Capture the cell that displays the provided text and extract its [X, Y] central coordinate. 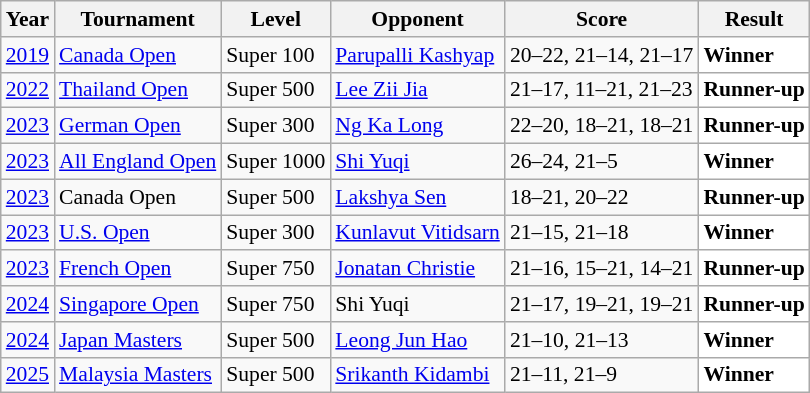
French Open [138, 269]
20–22, 21–14, 21–17 [602, 55]
2019 [28, 55]
Srikanth Kidambi [418, 375]
Year [28, 19]
Kunlavut Vitidsarn [418, 233]
Lakshya Sen [418, 197]
Ng Ka Long [418, 126]
Result [754, 19]
22–20, 18–21, 18–21 [602, 126]
21–16, 15–21, 14–21 [602, 269]
Malaysia Masters [138, 375]
Japan Masters [138, 340]
Parupalli Kashyap [418, 55]
21–10, 21–13 [602, 340]
18–21, 20–22 [602, 197]
Thailand Open [138, 90]
26–24, 21–5 [602, 162]
Singapore Open [138, 304]
Leong Jun Hao [418, 340]
21–11, 21–9 [602, 375]
Opponent [418, 19]
Level [276, 19]
Score [602, 19]
Super 1000 [276, 162]
Lee Zii Jia [418, 90]
Tournament [138, 19]
German Open [138, 126]
21–15, 21–18 [602, 233]
21–17, 11–21, 21–23 [602, 90]
2022 [28, 90]
Jonatan Christie [418, 269]
All England Open [138, 162]
Super 100 [276, 55]
2025 [28, 375]
21–17, 19–21, 19–21 [602, 304]
U.S. Open [138, 233]
